Find where the given text appears and provide that cell's center as (x, y) coordinate. 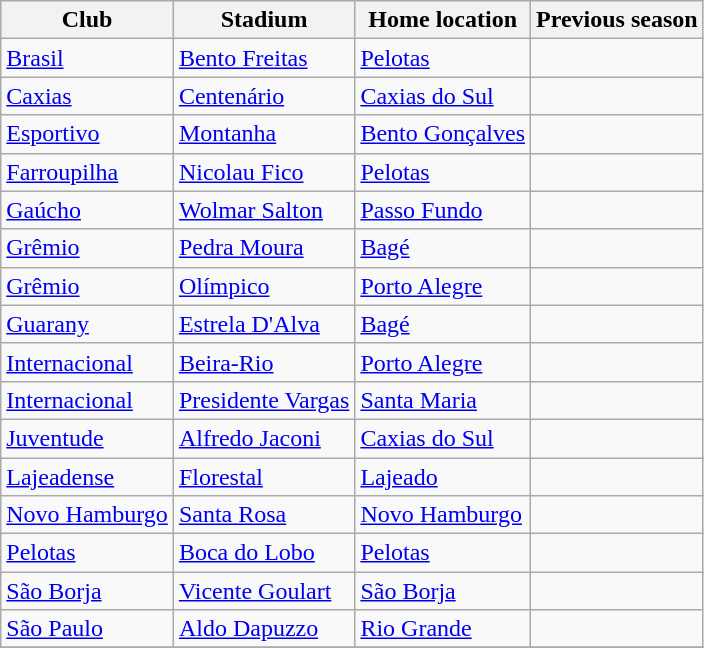
São Paulo (88, 629)
Caxias (88, 96)
Gaúcho (88, 210)
Florestal (264, 477)
Bento Gonçalves (443, 134)
Beira-Rio (264, 362)
Estrela D'Alva (264, 324)
Wolmar Salton (264, 210)
Nicolau Fico (264, 172)
Vicente Goulart (264, 591)
Presidente Vargas (264, 400)
Aldo Dapuzzo (264, 629)
Boca do Lobo (264, 553)
Pedra Moura (264, 248)
Montanha (264, 134)
Santa Rosa (264, 515)
Home location (443, 20)
Stadium (264, 20)
Passo Fundo (443, 210)
Brasil (88, 58)
Alfredo Jaconi (264, 438)
Rio Grande (443, 629)
Esportivo (88, 134)
Centenário (264, 96)
Previous season (618, 20)
Farroupilha (88, 172)
Juventude (88, 438)
Olímpico (264, 286)
Santa Maria (443, 400)
Club (88, 20)
Bento Freitas (264, 58)
Guarany (88, 324)
Lajeado (443, 477)
Lajeadense (88, 477)
